Return the (X, Y) coordinate for the center point of the cell that contains the specified text.  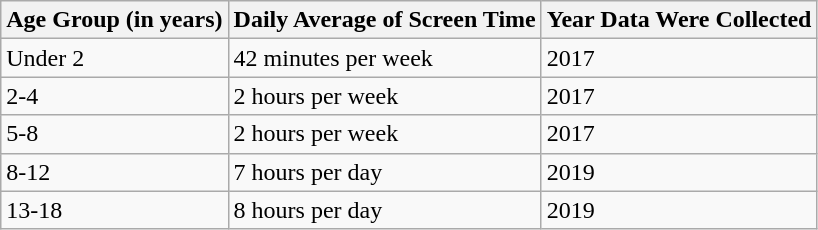
Age Group (in years) (114, 20)
13-18 (114, 210)
Year Data Were Collected (679, 20)
8 hours per day (384, 210)
Under 2 (114, 58)
2-4 (114, 96)
42 minutes per week (384, 58)
8-12 (114, 172)
7 hours per day (384, 172)
5-8 (114, 134)
Daily Average of Screen Time (384, 20)
